From the cell containing the given text, extract its center point as [X, Y] coordinate. 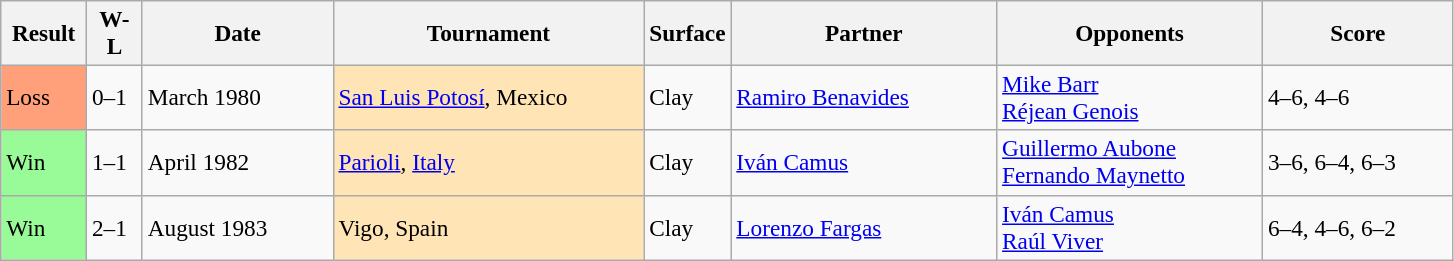
Tournament [488, 32]
4–6, 4–6 [1358, 98]
Parioli, Italy [488, 162]
Iván Camus [864, 162]
Guillermo Aubone Fernando Maynetto [1130, 162]
0–1 [115, 98]
Mike Barr Réjean Genois [1130, 98]
3–6, 6–4, 6–3 [1358, 162]
April 1982 [238, 162]
Date [238, 32]
1–1 [115, 162]
Opponents [1130, 32]
San Luis Potosí, Mexico [488, 98]
Partner [864, 32]
6–4, 4–6, 6–2 [1358, 228]
Surface [688, 32]
Vigo, Spain [488, 228]
Loss [44, 98]
Score [1358, 32]
Iván Camus Raúl Viver [1130, 228]
Ramiro Benavides [864, 98]
2–1 [115, 228]
Result [44, 32]
March 1980 [238, 98]
W-L [115, 32]
Lorenzo Fargas [864, 228]
August 1983 [238, 228]
